Extract the (x, y) coordinate from the center of the cell holding the provided text.  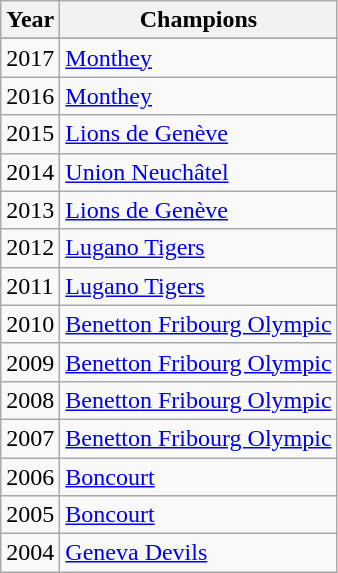
Geneva Devils (198, 553)
2015 (30, 134)
2010 (30, 324)
2007 (30, 438)
2008 (30, 400)
Union Neuchâtel (198, 172)
2004 (30, 553)
2016 (30, 96)
2017 (30, 58)
Champions (198, 20)
2011 (30, 286)
Year (30, 20)
2009 (30, 362)
2006 (30, 477)
2013 (30, 210)
2005 (30, 515)
2014 (30, 172)
2012 (30, 248)
